Output the (X, Y) coordinate of the center of the cell containing the given text.  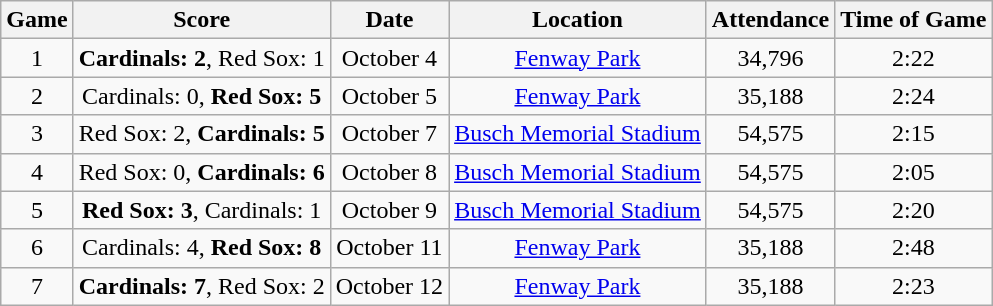
October 12 (389, 286)
October 11 (389, 248)
2:05 (914, 172)
3 (37, 134)
Cardinals: 0, Red Sox: 5 (202, 96)
Red Sox: 3, Cardinals: 1 (202, 210)
Cardinals: 2, Red Sox: 1 (202, 58)
Game (37, 20)
Time of Game (914, 20)
6 (37, 248)
Cardinals: 4, Red Sox: 8 (202, 248)
October 5 (389, 96)
Date (389, 20)
October 9 (389, 210)
Red Sox: 2, Cardinals: 5 (202, 134)
2 (37, 96)
Attendance (770, 20)
2:15 (914, 134)
October 8 (389, 172)
October 4 (389, 58)
1 (37, 58)
5 (37, 210)
2:22 (914, 58)
October 7 (389, 134)
4 (37, 172)
2:48 (914, 248)
Cardinals: 7, Red Sox: 2 (202, 286)
7 (37, 286)
Score (202, 20)
Red Sox: 0, Cardinals: 6 (202, 172)
2:20 (914, 210)
34,796 (770, 58)
2:23 (914, 286)
2:24 (914, 96)
Location (578, 20)
